Provide the (x, y) coordinate of the cell's center where the given text is located.  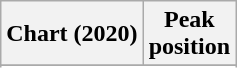
Peakposition (189, 34)
Chart (2020) (72, 34)
